Find where the given text appears and provide that cell's center as [X, Y] coordinate. 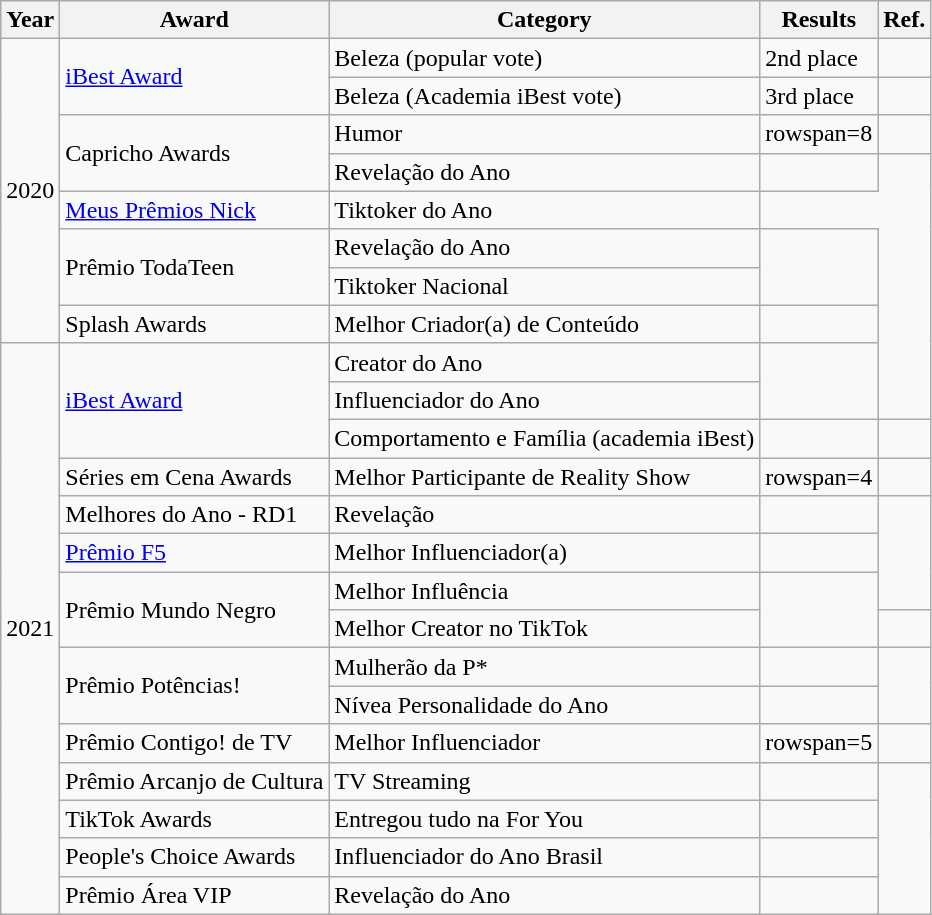
Prêmio Arcanjo de Cultura [194, 781]
rowspan=4 [819, 477]
TikTok Awards [194, 819]
2nd place [819, 58]
3rd place [819, 96]
2021 [30, 628]
Séries em Cena Awards [194, 477]
Melhores do Ano - RD1 [194, 515]
Revelação [544, 515]
Beleza (popular vote) [544, 58]
Beleza (Academia iBest vote) [544, 96]
Ref. [904, 20]
People's Choice Awards [194, 857]
Meus Prêmios Nick [194, 210]
Prêmio Contigo! de TV [194, 743]
Nívea Personalidade do Ano [544, 705]
rowspan=8 [819, 134]
Humor [544, 134]
Influenciador do Ano [544, 400]
Prêmio F5 [194, 553]
Mulherão da P* [544, 667]
Melhor Influenciador(a) [544, 553]
Year [30, 20]
Comportamento e Família (academia iBest) [544, 438]
Prêmio TodaTeen [194, 267]
Melhor Creator no TikTok [544, 629]
Prêmio Potências! [194, 686]
Award [194, 20]
Creator do Ano [544, 362]
Prêmio Mundo Negro [194, 610]
Melhor Influência [544, 591]
Prêmio Área VIP [194, 895]
rowspan=5 [819, 743]
Entregou tudo na For You [544, 819]
Capricho Awards [194, 153]
Melhor Criador(a) de Conteúdo [544, 324]
Tiktoker Nacional [544, 286]
Category [544, 20]
Melhor Influenciador [544, 743]
Melhor Participante de Reality Show [544, 477]
Splash Awards [194, 324]
2020 [30, 191]
Tiktoker do Ano [544, 210]
Influenciador do Ano Brasil [544, 857]
TV Streaming [544, 781]
Results [819, 20]
